Output the (x, y) coordinate of the center of the cell containing the given text.  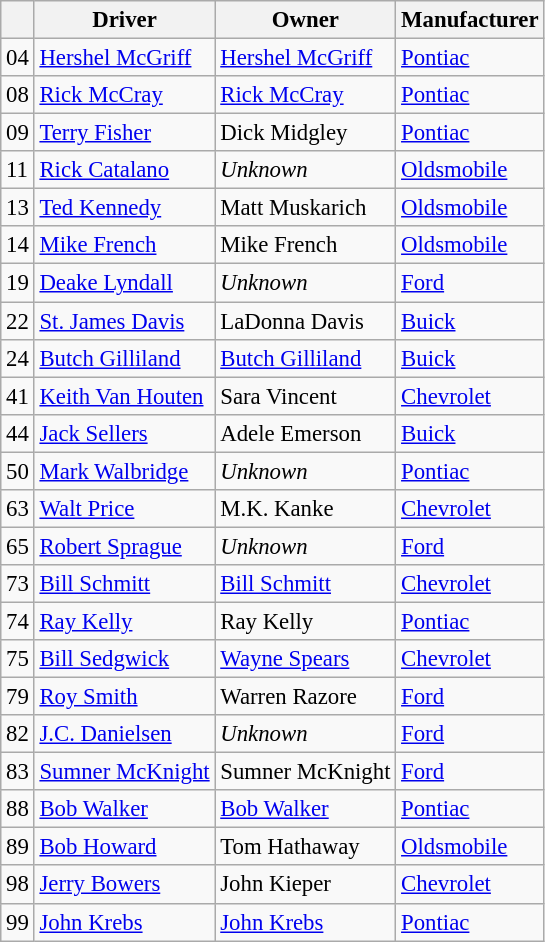
50 (18, 471)
Keith Van Houten (124, 396)
Ted Kennedy (124, 208)
Robert Sprague (124, 546)
08 (18, 95)
Dick Midgley (306, 133)
Roy Smith (124, 697)
83 (18, 772)
Walt Price (124, 509)
Jack Sellers (124, 433)
Deake Lyndall (124, 283)
14 (18, 245)
79 (18, 697)
89 (18, 847)
09 (18, 133)
74 (18, 621)
John Kieper (306, 885)
Jerry Bowers (124, 885)
St. James Davis (124, 321)
19 (18, 283)
11 (18, 170)
Mark Walbridge (124, 471)
Rick Catalano (124, 170)
73 (18, 584)
75 (18, 659)
44 (18, 433)
LaDonna Davis (306, 321)
Adele Emerson (306, 433)
99 (18, 922)
82 (18, 734)
Warren Razore (306, 697)
Bill Sedgwick (124, 659)
M.K. Kanke (306, 509)
Driver (124, 20)
Owner (306, 20)
13 (18, 208)
Manufacturer (470, 20)
Matt Muskarich (306, 208)
J.C. Danielsen (124, 734)
98 (18, 885)
Wayne Spears (306, 659)
Tom Hathaway (306, 847)
88 (18, 809)
41 (18, 396)
63 (18, 509)
Terry Fisher (124, 133)
22 (18, 321)
04 (18, 58)
Bob Howard (124, 847)
65 (18, 546)
Sara Vincent (306, 396)
24 (18, 358)
